Capture the cell that displays the provided text and extract its [x, y] central coordinate. 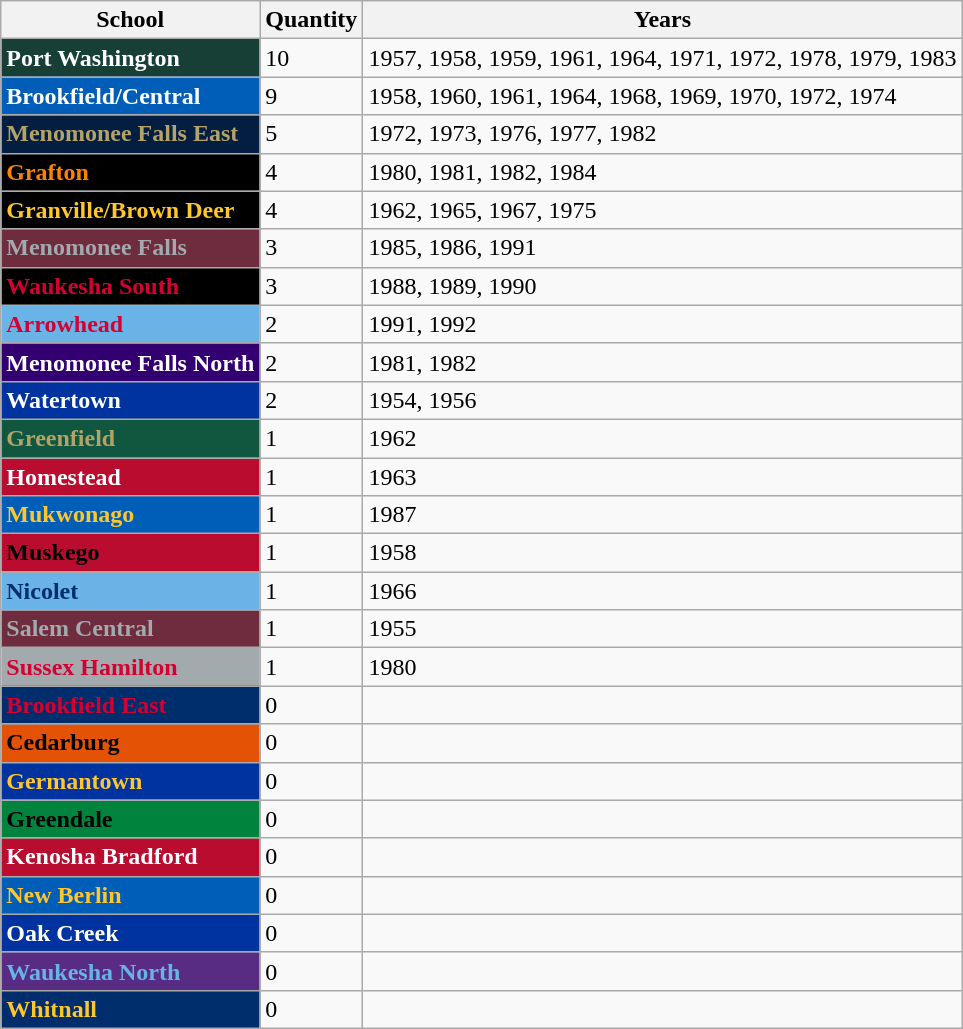
1980, 1981, 1982, 1984 [662, 172]
1962, 1965, 1967, 1975 [662, 210]
1981, 1982 [662, 362]
Watertown [130, 400]
1988, 1989, 1990 [662, 286]
Menomonee Falls North [130, 362]
1957, 1958, 1959, 1961, 1964, 1971, 1972, 1978, 1979, 1983 [662, 58]
Sussex Hamilton [130, 667]
Quantity [312, 20]
Mukwonago [130, 515]
Muskego [130, 553]
Waukesha North [130, 971]
5 [312, 134]
1962 [662, 438]
10 [312, 58]
1985, 1986, 1991 [662, 248]
Grafton [130, 172]
Years [662, 20]
1980 [662, 667]
Nicolet [130, 591]
1958, 1960, 1961, 1964, 1968, 1969, 1970, 1972, 1974 [662, 96]
1958 [662, 553]
9 [312, 96]
Cedarburg [130, 743]
Menomonee Falls [130, 248]
Granville/Brown Deer [130, 210]
Menomonee Falls East [130, 134]
Oak Creek [130, 933]
Homestead [130, 477]
Germantown [130, 781]
Port Washington [130, 58]
Kenosha Bradford [130, 857]
New Berlin [130, 895]
School [130, 20]
1972, 1973, 1976, 1977, 1982 [662, 134]
Arrowhead [130, 324]
Waukesha South [130, 286]
Salem Central [130, 629]
1955 [662, 629]
1987 [662, 515]
1991, 1992 [662, 324]
Greendale [130, 819]
Greenfield [130, 438]
1963 [662, 477]
Brookfield East [130, 705]
Whitnall [130, 1009]
1954, 1956 [662, 400]
1966 [662, 591]
Brookfield/Central [130, 96]
